Search for the cell housing the specified text and yield its (x, y) center coordinate. 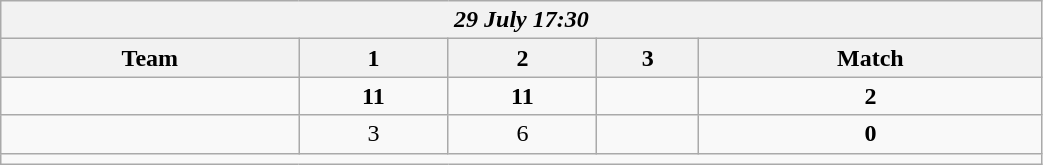
0 (870, 134)
6 (522, 134)
1 (374, 58)
29 July 17:30 (522, 20)
Team (150, 58)
Match (870, 58)
